Provide the (x, y) coordinate of the cell's center where the given text is located.  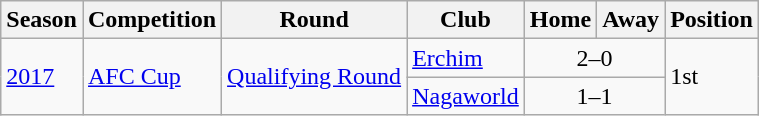
1–1 (594, 96)
Away (631, 20)
Season (42, 20)
2017 (42, 77)
2–0 (594, 58)
Qualifying Round (314, 77)
AFC Cup (152, 77)
Nagaworld (466, 96)
Round (314, 20)
1st (712, 77)
Competition (152, 20)
Club (466, 20)
Erchim (466, 58)
Home (560, 20)
Position (712, 20)
